Detect which cell encompasses the target text, then output its [x, y] center coordinate. 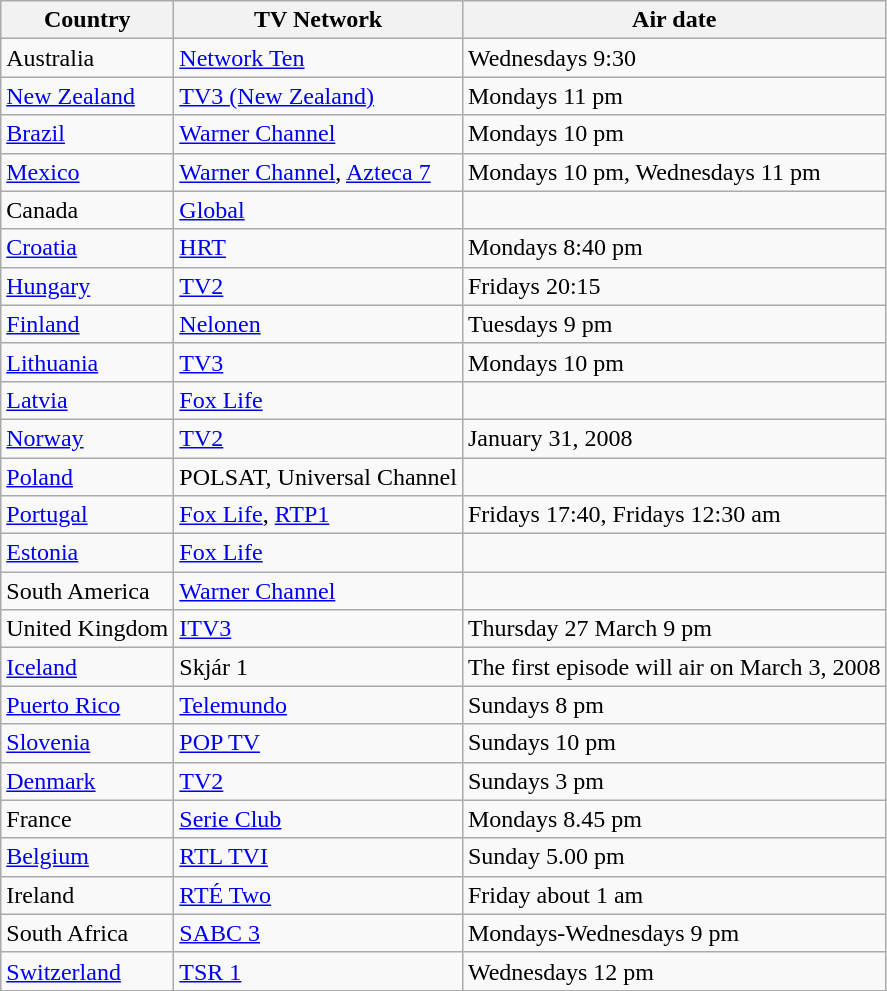
United Kingdom [88, 629]
Croatia [88, 248]
Finland [88, 324]
Friday about 1 am [674, 895]
Switzerland [88, 971]
TV Network [318, 20]
Fox Life, RTP1 [318, 515]
Fridays 17:40, Fridays 12:30 am [674, 515]
Global [318, 210]
Canada [88, 210]
Norway [88, 438]
Skjár 1 [318, 667]
Thursday 27 March 9 pm [674, 629]
Tuesdays 9 pm [674, 324]
Air date [674, 20]
Australia [88, 58]
Wednesdays 12 pm [674, 971]
Mondays-Wednesdays 9 pm [674, 933]
Belgium [88, 857]
Mondays 10 pm, Wednesdays 11 pm [674, 172]
Sunday 5.00 pm [674, 857]
Iceland [88, 667]
Poland [88, 477]
TV3 [318, 362]
TV3 (New Zealand) [318, 96]
POP TV [318, 743]
TSR 1 [318, 971]
Latvia [88, 400]
Mondays 8:40 pm [674, 248]
ITV3 [318, 629]
Mexico [88, 172]
Slovenia [88, 743]
Mondays 8.45 pm [674, 819]
Warner Channel, Azteca 7 [318, 172]
RTÉ Two [318, 895]
South Africa [88, 933]
Nelonen [318, 324]
January 31, 2008 [674, 438]
Puerto Rico [88, 705]
New Zealand [88, 96]
Lithuania [88, 362]
RTL TVI [318, 857]
Estonia [88, 553]
Wednesdays 9:30 [674, 58]
Country [88, 20]
Telemundo [318, 705]
Network Ten [318, 58]
Hungary [88, 286]
HRT [318, 248]
Mondays 11 pm [674, 96]
South America [88, 591]
The first episode will air on March 3, 2008 [674, 667]
Sundays 3 pm [674, 781]
Sundays 10 pm [674, 743]
Brazil [88, 134]
Fridays 20:15 [674, 286]
Denmark [88, 781]
Ireland [88, 895]
SABC 3 [318, 933]
Serie Club [318, 819]
France [88, 819]
POLSAT, Universal Channel [318, 477]
Sundays 8 pm [674, 705]
Portugal [88, 515]
